Determine the [X, Y] coordinate at the center of the cell enclosing the given text.  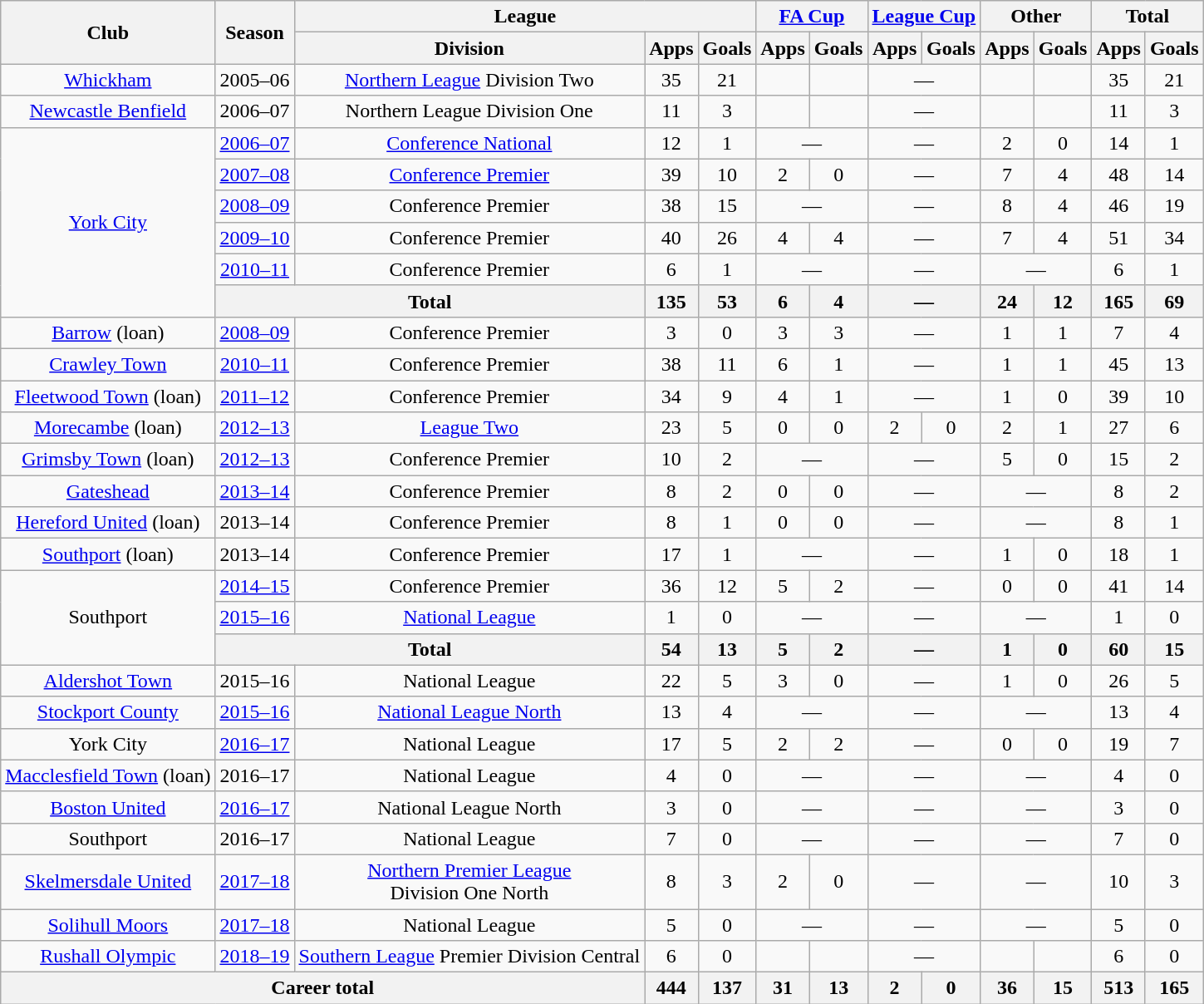
Rushall Olympic [108, 957]
Boston United [108, 807]
444 [671, 988]
League Cup [924, 17]
League Two [469, 428]
Barrow (loan) [108, 332]
2011–12 [254, 396]
Hereford United (loan) [108, 523]
Crawley Town [108, 364]
Whickham [108, 80]
31 [783, 988]
54 [671, 649]
Club [108, 32]
2007–08 [254, 175]
2009–10 [254, 238]
40 [671, 238]
2014–15 [254, 586]
Aldershot Town [108, 681]
Stockport County [108, 712]
Skelmersdale United [108, 881]
27 [1118, 428]
Fleetwood Town (loan) [108, 396]
Morecambe (loan) [108, 428]
51 [1118, 238]
45 [1118, 364]
Season [254, 32]
Northern League Division One [469, 111]
2018–19 [254, 957]
Newcastle Benfield [108, 111]
60 [1118, 649]
46 [1118, 206]
Macclesfield Town (loan) [108, 775]
48 [1118, 175]
Other [1036, 17]
22 [671, 681]
League [525, 17]
Conference National [469, 143]
9 [727, 396]
23 [671, 428]
513 [1118, 988]
Career total [322, 988]
Gateshead [108, 491]
Grimsby Town (loan) [108, 460]
137 [727, 988]
Southern League Premier Division Central [469, 957]
41 [1118, 586]
FA Cup [812, 17]
Solihull Moors [108, 925]
Northern League Division Two [469, 80]
Northern Premier LeagueDivision One North [469, 881]
53 [727, 301]
135 [671, 301]
2005–06 [254, 80]
18 [1118, 554]
Division [469, 48]
24 [1007, 301]
Southport (loan) [108, 554]
69 [1174, 301]
